Pinpoint the cell where the given text exists, returning its (x, y) midpoint coordinate. 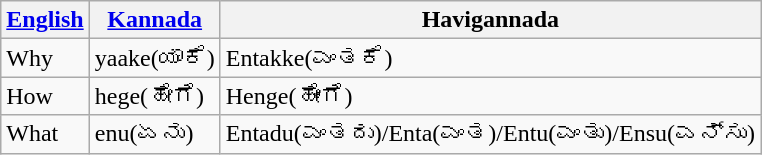
Kannada (154, 20)
enu(ಏನು) (154, 134)
How (45, 96)
yaake(ಯಾಕೆ) (154, 58)
hege(ಹೇಗೆ) (154, 96)
Entadu(ಎಂತದು)/Enta(ಎಂತ)/Entu(ಎಂತು)/Ensu(ಎನ್ಸು) (490, 134)
Havigannada (490, 20)
Entakke(ಎಂತಕೆ) (490, 58)
English (45, 20)
Why (45, 58)
Henge(ಹೇಂಗೆ) (490, 96)
What (45, 134)
